Search for the cell housing the specified text and yield its (x, y) center coordinate. 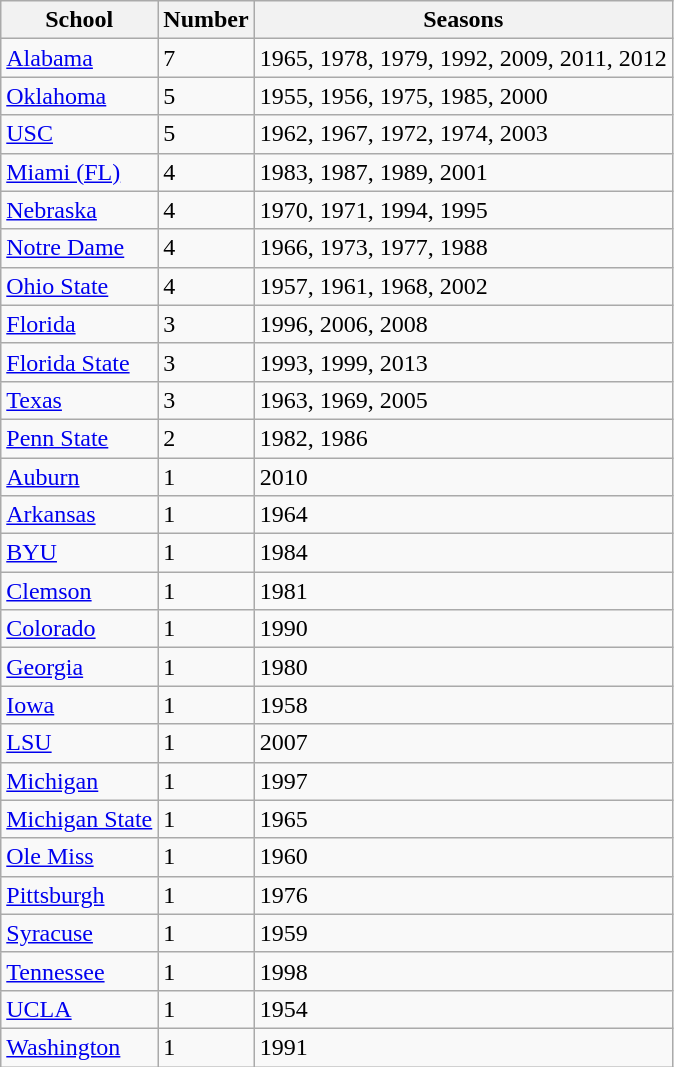
Colorado (80, 629)
Alabama (80, 58)
2 (206, 438)
BYU (80, 553)
1976 (463, 895)
Tennessee (80, 971)
1966, 1973, 1977, 1988 (463, 248)
1983, 1987, 1989, 2001 (463, 172)
Iowa (80, 705)
Syracuse (80, 933)
1990 (463, 629)
1964 (463, 515)
Ohio State (80, 286)
Nebraska (80, 210)
7 (206, 58)
School (80, 20)
1997 (463, 781)
1993, 1999, 2013 (463, 362)
1991 (463, 1047)
1996, 2006, 2008 (463, 324)
1955, 1956, 1975, 1985, 2000 (463, 96)
Auburn (80, 477)
1954 (463, 1009)
Miami (FL) (80, 172)
Georgia (80, 667)
1981 (463, 591)
Michigan (80, 781)
Penn State (80, 438)
1982, 1986 (463, 438)
1959 (463, 933)
2010 (463, 477)
UCLA (80, 1009)
1962, 1967, 1972, 1974, 2003 (463, 134)
Oklahoma (80, 96)
2007 (463, 743)
1984 (463, 553)
Texas (80, 400)
1965 (463, 819)
Clemson (80, 591)
1998 (463, 971)
Seasons (463, 20)
Florida (80, 324)
USC (80, 134)
1965, 1978, 1979, 1992, 2009, 2011, 2012 (463, 58)
Number (206, 20)
1970, 1971, 1994, 1995 (463, 210)
1960 (463, 857)
1958 (463, 705)
Ole Miss (80, 857)
Notre Dame (80, 248)
Washington (80, 1047)
LSU (80, 743)
1963, 1969, 2005 (463, 400)
1957, 1961, 1968, 2002 (463, 286)
Florida State (80, 362)
Michigan State (80, 819)
1980 (463, 667)
Arkansas (80, 515)
Pittsburgh (80, 895)
